For the text-containing cell, return its midpoint in [X, Y] coordinate format. 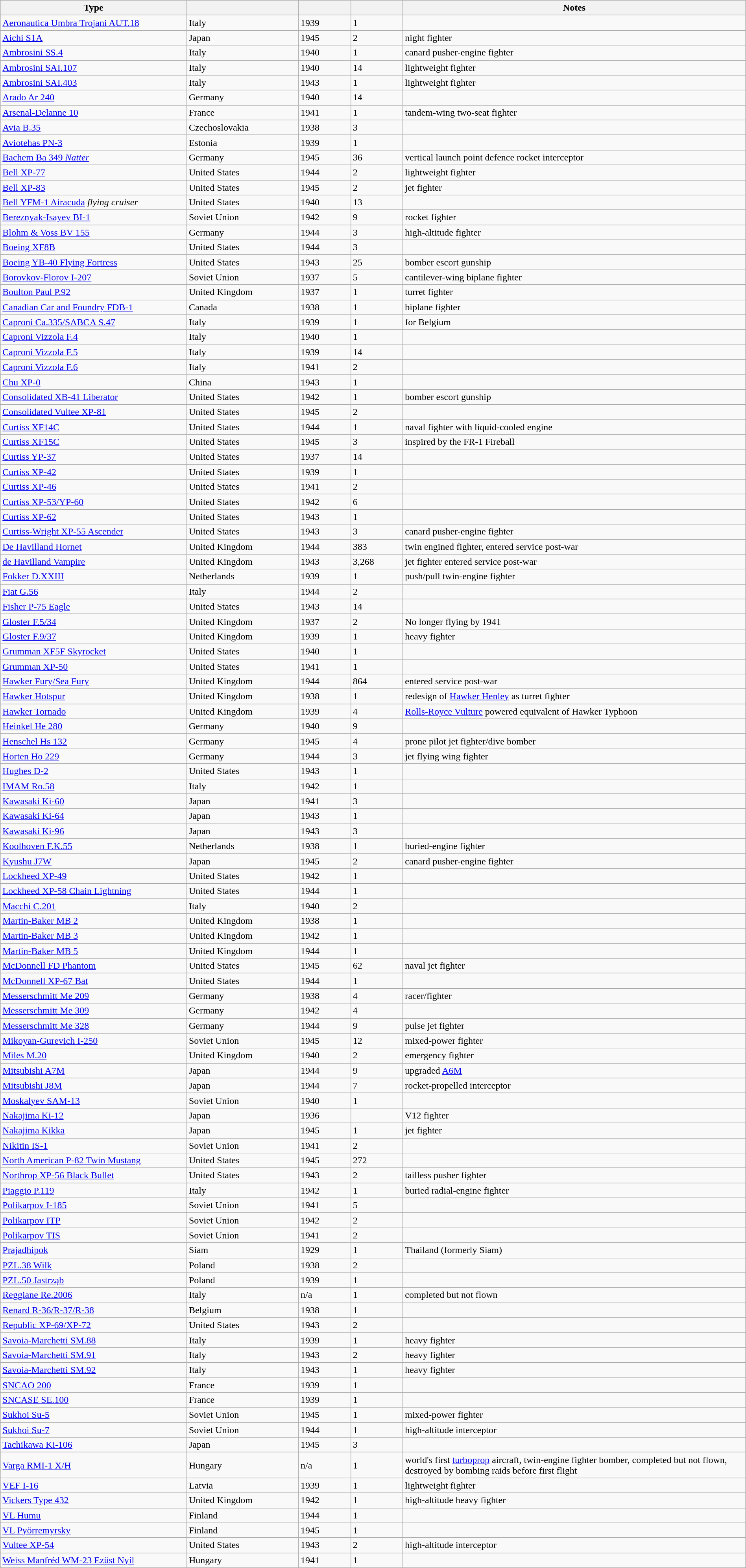
Savoia-Marchetti SM.91 [94, 1355]
Fiat G.56 [94, 591]
jet flying wing fighter [574, 756]
Notes [574, 8]
Sukhoi Su-5 [94, 1415]
Macchi C.201 [94, 906]
VL Pyörremyrsky [94, 1530]
Koolhoven F.K.55 [94, 846]
Reggiane Re.2006 [94, 1295]
Chu XP-0 [94, 382]
Nikitin IS-1 [94, 1146]
Curtiss XF14C [94, 427]
Gloster F.5/34 [94, 621]
Grumman XF5F Skyrocket [94, 651]
Henschel Hs 132 [94, 741]
Canadian Car and Foundry FDB-1 [94, 307]
McDonnell XP-67 Bat [94, 981]
Bell YFM-1 Airacuda flying cruiser [94, 203]
IMAM Ro.58 [94, 786]
7 [377, 1085]
night fighter [574, 38]
McDonnell FD Phantom [94, 966]
383 [377, 547]
upgraded A6M [574, 1071]
1936 [325, 1115]
Boulton Paul P.92 [94, 292]
push/pull twin-engine fighter [574, 577]
inspired by the FR-1 Fireball [574, 442]
Curtiss XF15C [94, 442]
Martin-Baker MB 3 [94, 936]
Aeronautica Umbra Trojani AUT.18 [94, 23]
Varga RMI-1 X/H [94, 1465]
Messerschmitt Me 209 [94, 996]
Fisher P-75 Eagle [94, 606]
Moskalyev SAM-13 [94, 1100]
pulse jet fighter [574, 1026]
Arsenal-Delanne 10 [94, 112]
VL Humu [94, 1515]
de Havilland Vampire [94, 562]
1929 [325, 1250]
Prajadhipok [94, 1250]
Curtiss YP-37 [94, 457]
Mikoyan-Gurevich I-250 [94, 1041]
PZL.50 Jastrząb [94, 1280]
Nakajima Kikka [94, 1130]
Vultee XP-54 [94, 1545]
Renard R-36/R-37/R-38 [94, 1310]
Curtiss XP-42 [94, 472]
De Havilland Hornet [94, 547]
rocket fighter [574, 217]
3,268 [377, 562]
vertical launch point defence rocket interceptor [574, 157]
China [242, 382]
racer/fighter [574, 996]
Lockheed XP-49 [94, 876]
Estonia [242, 142]
prone pilot jet fighter/dive bomber [574, 741]
864 [377, 682]
Thailand (formerly Siam) [574, 1250]
for Belgium [574, 322]
Rolls-Royce Vulture powered equivalent of Hawker Typhoon [574, 711]
Sukhoi Su-7 [94, 1430]
biplane fighter [574, 307]
tailless pusher fighter [574, 1176]
Boeing YB-40 Flying Fortress [94, 262]
Vickers Type 432 [94, 1500]
rocket-propelled interceptor [574, 1085]
Horten Ho 229 [94, 756]
Curtiss XP-46 [94, 487]
turret fighter [574, 292]
Messerschmitt Me 328 [94, 1026]
redesign of Hawker Henley as turret fighter [574, 696]
Grumman XP-50 [94, 667]
Canada [242, 307]
V12 fighter [574, 1115]
tandem-wing two-seat fighter [574, 112]
Arado Ar 240 [94, 98]
Bereznyak-Isayev BI-1 [94, 217]
No longer flying by 1941 [574, 621]
Weiss Manfréd WM-23 Ezüst Nyíl [94, 1560]
Bachem Ba 349 Natter [94, 157]
Martin-Baker MB 5 [94, 951]
Caproni Vizzola F.4 [94, 337]
Martin-Baker MB 2 [94, 921]
Savoia-Marchetti SM.88 [94, 1340]
Hawker Tornado [94, 711]
Caproni Vizzola F.5 [94, 352]
Mitsubishi J8M [94, 1085]
SNCASE SE.100 [94, 1400]
Miles M.20 [94, 1056]
Fokker D.XXIII [94, 577]
Czechoslovakia [242, 127]
Kyushu J7W [94, 861]
Boeing XF8B [94, 247]
Bell XP-77 [94, 172]
Aichi S1A [94, 38]
high-altitude heavy fighter [574, 1500]
PZL.38 Wilk [94, 1265]
SNCAO 200 [94, 1385]
Ambrosini SAI.107 [94, 68]
North American P-82 Twin Mustang [94, 1161]
Curtiss XP-53/YP-60 [94, 502]
emergency fighter [574, 1056]
Ambrosini SS.4 [94, 53]
Ambrosini SAI.403 [94, 83]
6 [377, 502]
Blohm & Voss BV 155 [94, 232]
buried radial-engine fighter [574, 1190]
twin engined fighter, entered service post-war [574, 547]
Savoia-Marchetti SM.92 [94, 1370]
jet fighter entered service post-war [574, 562]
12 [377, 1041]
Kawasaki Ki-60 [94, 801]
Avia B.35 [94, 127]
Consolidated XB-41 Liberator [94, 397]
25 [377, 262]
Hughes D-2 [94, 771]
36 [377, 157]
Hawker Hotspur [94, 696]
Kawasaki Ki-96 [94, 831]
Gloster F.9/37 [94, 636]
Latvia [242, 1485]
Hawker Fury/Sea Fury [94, 682]
Heinkel He 280 [94, 726]
Polikarpov ITP [94, 1220]
Aviotehas PN-3 [94, 142]
Kawasaki Ki-64 [94, 816]
world's first turboprop aircraft, twin-engine fighter bomber, completed but not flown, destroyed by bombing raids before first flight [574, 1465]
Belgium [242, 1310]
62 [377, 966]
Messerschmitt Me 309 [94, 1011]
Mitsubishi A7M [94, 1071]
Curtiss XP-62 [94, 517]
buried-engine fighter [574, 846]
naval jet fighter [574, 966]
Republic XP-69/XP-72 [94, 1325]
Type [94, 8]
naval fighter with liquid-cooled engine [574, 427]
Bell XP-83 [94, 188]
Tachikawa Ki-106 [94, 1445]
Caproni Vizzola F.6 [94, 367]
13 [377, 203]
Lockheed XP-58 Chain Lightning [94, 891]
Polikarpov TIS [94, 1235]
Borovkov-Florov I-207 [94, 277]
272 [377, 1161]
Siam [242, 1250]
high-altitude fighter [574, 232]
VEF I-16 [94, 1485]
entered service post-war [574, 682]
Piaggio P.119 [94, 1190]
Consolidated Vultee XP-81 [94, 412]
completed but not flown [574, 1295]
cantilever-wing biplane fighter [574, 277]
Nakajima Ki-12 [94, 1115]
Caproni Ca.335/SABCA S.47 [94, 322]
Polikarpov I-185 [94, 1205]
Curtiss-Wright XP-55 Ascender [94, 532]
Northrop XP-56 Black Bullet [94, 1176]
